Detect which cell encompasses the target text, then output its (X, Y) center coordinate. 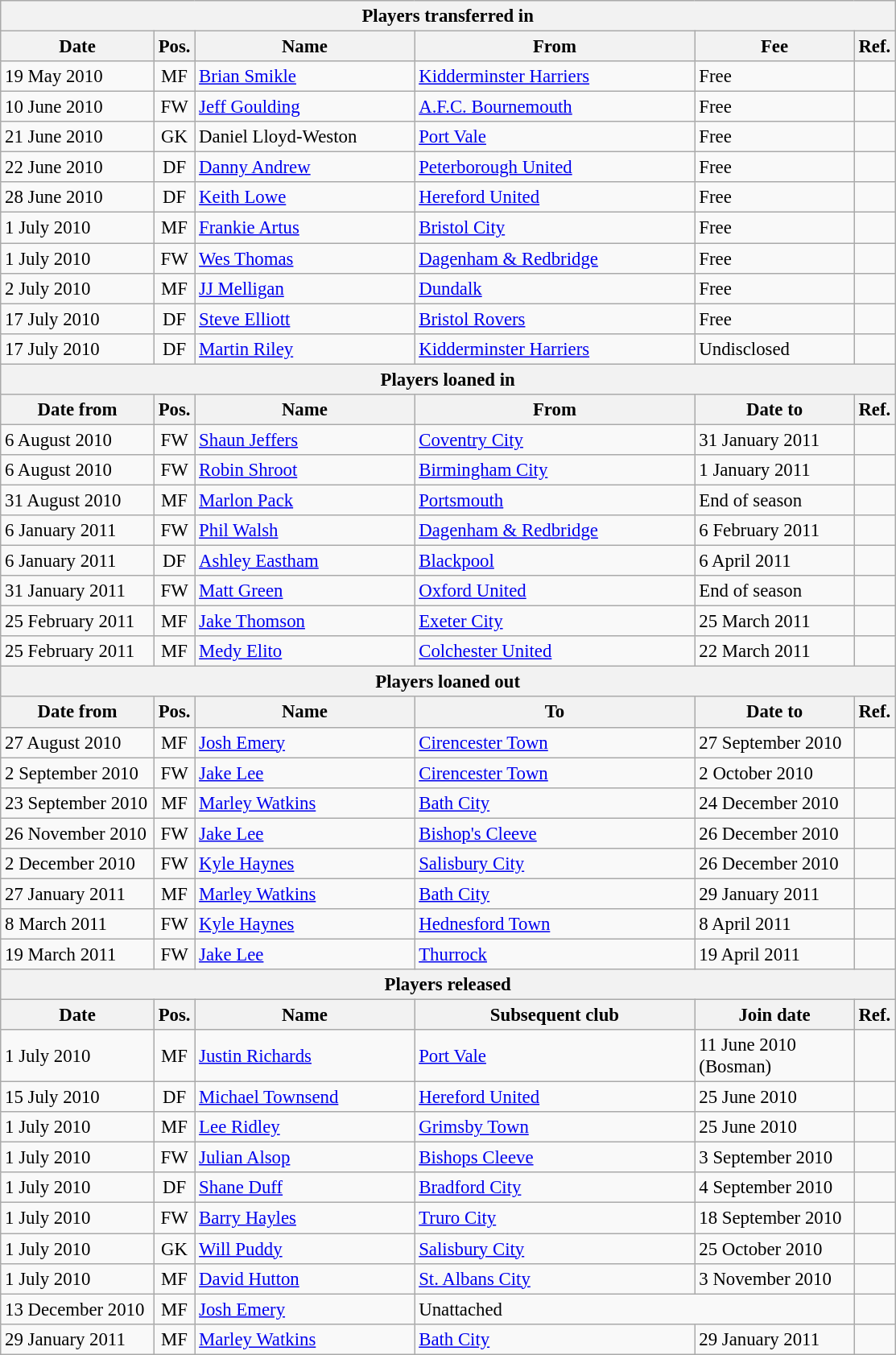
27 January 2011 (77, 894)
11 June 2010 (Bosman) (774, 1056)
Bishop's Cleeve (555, 833)
Players released (448, 985)
Martin Riley (304, 349)
Matt Green (304, 591)
Jake Thomson (304, 622)
8 March 2011 (77, 924)
Fee (774, 47)
Julian Alsop (304, 1158)
13 December 2010 (77, 1309)
Join date (774, 1015)
Shaun Jeffers (304, 440)
Steve Elliott (304, 319)
Frankie Artus (304, 228)
Jeff Goulding (304, 107)
4 September 2010 (774, 1188)
Dundalk (555, 288)
Players transferred in (448, 16)
David Hutton (304, 1279)
Daniel Lloyd-Weston (304, 137)
Bristol Rovers (555, 319)
28 June 2010 (77, 197)
6 April 2011 (774, 561)
23 September 2010 (77, 803)
Barry Hayles (304, 1218)
Colchester United (555, 651)
1 January 2011 (774, 470)
Truro City (555, 1218)
24 December 2010 (774, 803)
2 September 2010 (77, 773)
19 May 2010 (77, 76)
19 March 2011 (77, 954)
Bradford City (555, 1188)
3 November 2010 (774, 1279)
Brian Smikle (304, 76)
21 June 2010 (77, 137)
Justin Richards (304, 1056)
JJ Melligan (304, 288)
Undisclosed (774, 349)
Oxford United (555, 591)
3 September 2010 (774, 1158)
25 October 2010 (774, 1249)
Shane Duff (304, 1188)
Wes Thomas (304, 258)
Marlon Pack (304, 500)
Ashley Eastham (304, 561)
18 September 2010 (774, 1218)
Robin Shroot (304, 470)
Keith Lowe (304, 197)
Birmingham City (555, 470)
Will Puddy (304, 1249)
Thurrock (555, 954)
Coventry City (555, 440)
Subsequent club (555, 1015)
2 October 2010 (774, 773)
22 June 2010 (77, 167)
Peterborough United (555, 167)
27 August 2010 (77, 742)
2 December 2010 (77, 864)
Bristol City (555, 228)
Phil Walsh (304, 531)
25 March 2011 (774, 622)
To (555, 713)
Hednesford Town (555, 924)
Unattached (634, 1309)
Exeter City (555, 622)
27 September 2010 (774, 742)
St. Albans City (555, 1279)
15 July 2010 (77, 1097)
19 April 2011 (774, 954)
10 June 2010 (77, 107)
2 July 2010 (77, 288)
22 March 2011 (774, 651)
26 November 2010 (77, 833)
Medy Elito (304, 651)
Players loaned out (448, 682)
Portsmouth (555, 500)
Grimsby Town (555, 1127)
A.F.C. Bournemouth (555, 107)
8 April 2011 (774, 924)
Blackpool (555, 561)
6 February 2011 (774, 531)
31 August 2010 (77, 500)
Michael Townsend (304, 1097)
Lee Ridley (304, 1127)
Danny Andrew (304, 167)
Bishops Cleeve (555, 1158)
Players loaned in (448, 379)
